Locate the cell with the specified text and output its [x, y] center coordinate. 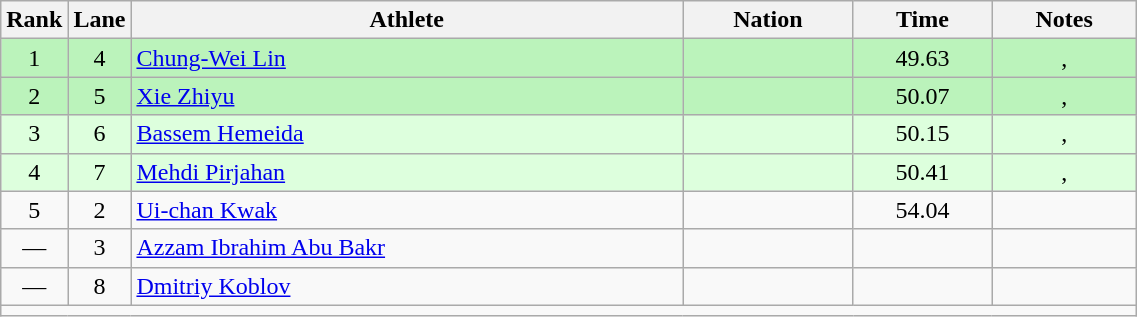
Xie Zhiyu [407, 96]
Azzam Ibrahim Abu Bakr [407, 248]
Mehdi Pirjahan [407, 172]
Chung-Wei Lin [407, 58]
7 [100, 172]
50.15 [922, 134]
8 [100, 286]
Notes [1064, 20]
50.07 [922, 96]
50.41 [922, 172]
Athlete [407, 20]
6 [100, 134]
Lane [100, 20]
Ui-chan Kwak [407, 210]
1 [34, 58]
Time [922, 20]
49.63 [922, 58]
Nation [768, 20]
Rank [34, 20]
Bassem Hemeida [407, 134]
Dmitriy Koblov [407, 286]
54.04 [922, 210]
